For the text-containing cell, return its midpoint in (X, Y) coordinate format. 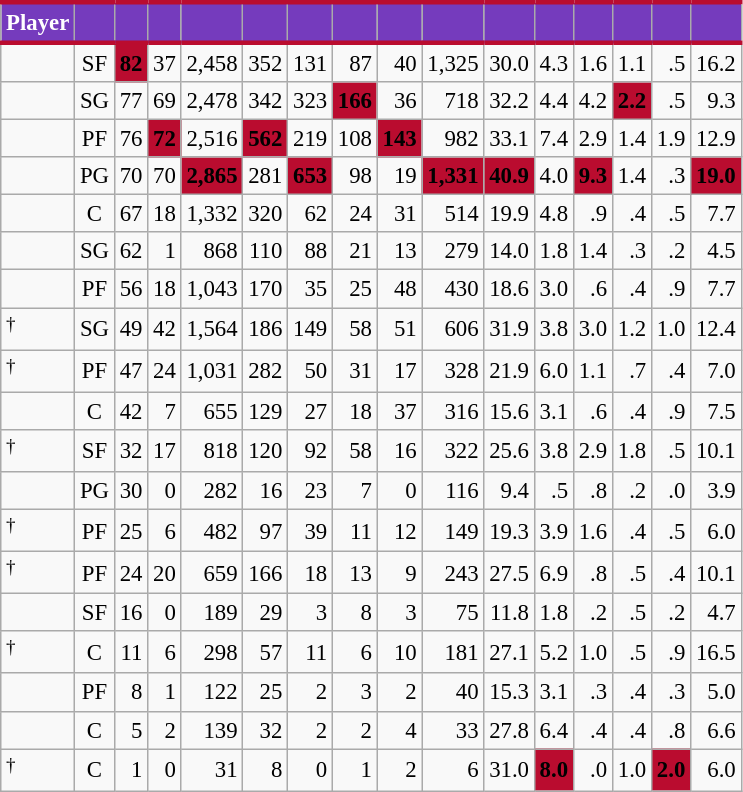
33 (453, 730)
181 (453, 652)
4.8 (554, 214)
655 (212, 411)
18.6 (509, 289)
653 (310, 176)
67 (130, 214)
33.1 (509, 139)
116 (453, 491)
5 (130, 730)
606 (453, 329)
129 (266, 411)
818 (212, 451)
1,332 (212, 214)
21 (354, 251)
40.9 (509, 176)
1.9 (672, 139)
6.9 (554, 573)
72 (164, 139)
36 (400, 101)
2.2 (632, 101)
5.0 (716, 693)
.7 (632, 371)
2.0 (672, 770)
75 (453, 613)
1,564 (212, 329)
20 (164, 573)
342 (266, 101)
982 (453, 139)
57 (266, 652)
4.5 (716, 251)
19.0 (716, 176)
659 (212, 573)
868 (212, 251)
219 (310, 139)
1.2 (632, 329)
35 (310, 289)
30 (130, 491)
69 (164, 101)
19 (400, 176)
1,325 (453, 62)
87 (354, 62)
14.0 (509, 251)
2,458 (212, 62)
11.8 (509, 613)
49 (130, 329)
51 (400, 329)
77 (130, 101)
323 (310, 101)
718 (453, 101)
10 (400, 652)
279 (453, 251)
27 (310, 411)
47 (130, 371)
7.5 (716, 411)
39 (310, 530)
56 (130, 289)
352 (266, 62)
7.4 (554, 139)
122 (212, 693)
320 (266, 214)
5.2 (554, 652)
6.4 (554, 730)
186 (266, 329)
170 (266, 289)
8.0 (554, 770)
2,516 (212, 139)
12 (400, 530)
Player (38, 22)
1,031 (212, 371)
110 (266, 251)
108 (354, 139)
9 (400, 573)
27.5 (509, 573)
76 (130, 139)
88 (310, 251)
1,331 (453, 176)
4.3 (554, 62)
97 (266, 530)
27.8 (509, 730)
30.0 (509, 62)
21.9 (509, 371)
430 (453, 289)
48 (400, 289)
23 (310, 491)
2,865 (212, 176)
4.4 (554, 101)
12.4 (716, 329)
82 (130, 62)
322 (453, 451)
139 (212, 730)
316 (453, 411)
143 (400, 139)
27.1 (509, 652)
328 (453, 371)
4.0 (554, 176)
31.0 (509, 770)
16.5 (716, 652)
4 (400, 730)
98 (354, 176)
19.3 (509, 530)
25.6 (509, 451)
9.4 (509, 491)
298 (212, 652)
15.3 (509, 693)
92 (310, 451)
189 (212, 613)
482 (212, 530)
50 (310, 371)
514 (453, 214)
6.6 (716, 730)
31.9 (509, 329)
131 (310, 62)
15.6 (509, 411)
2,478 (212, 101)
7.0 (716, 371)
4.7 (716, 613)
16.2 (716, 62)
12.9 (716, 139)
562 (266, 139)
281 (266, 176)
243 (453, 573)
120 (266, 451)
1,043 (212, 289)
4.2 (592, 101)
32.2 (509, 101)
19.9 (509, 214)
29 (266, 613)
